Detect which cell encompasses the target text, then output its [x, y] center coordinate. 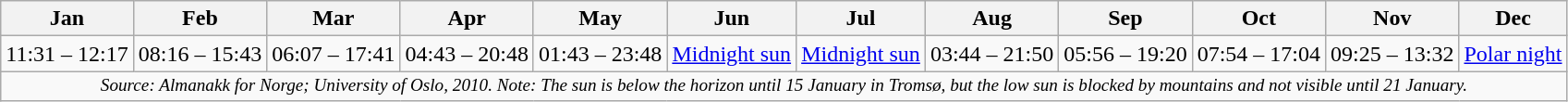
04:43 – 20:48 [467, 54]
05:56 – 19:20 [1125, 54]
Polar night [1513, 54]
May [600, 19]
Mar [334, 19]
11:31 – 12:17 [67, 54]
Apr [467, 19]
06:07 – 17:41 [334, 54]
01:43 – 23:48 [600, 54]
Nov [1392, 19]
03:44 – 21:50 [991, 54]
Sep [1125, 19]
Dec [1513, 19]
08:16 – 15:43 [200, 54]
Aug [991, 19]
07:54 – 17:04 [1258, 54]
Feb [200, 19]
Oct [1258, 19]
Jan [67, 19]
Jul [861, 19]
Jun [732, 19]
09:25 – 13:32 [1392, 54]
